For the text-containing cell, return its midpoint in (X, Y) coordinate format. 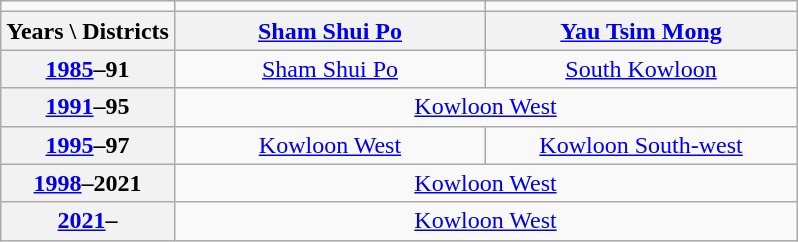
Yau Tsim Mong (642, 31)
1998–2021 (88, 183)
Years \ Districts (88, 31)
2021– (88, 221)
1995–97 (88, 145)
South Kowloon (642, 69)
1991–95 (88, 107)
1985–91 (88, 69)
Kowloon South-west (642, 145)
